Identify which cell holds the provided text, then report its (X, Y) central coordinate. 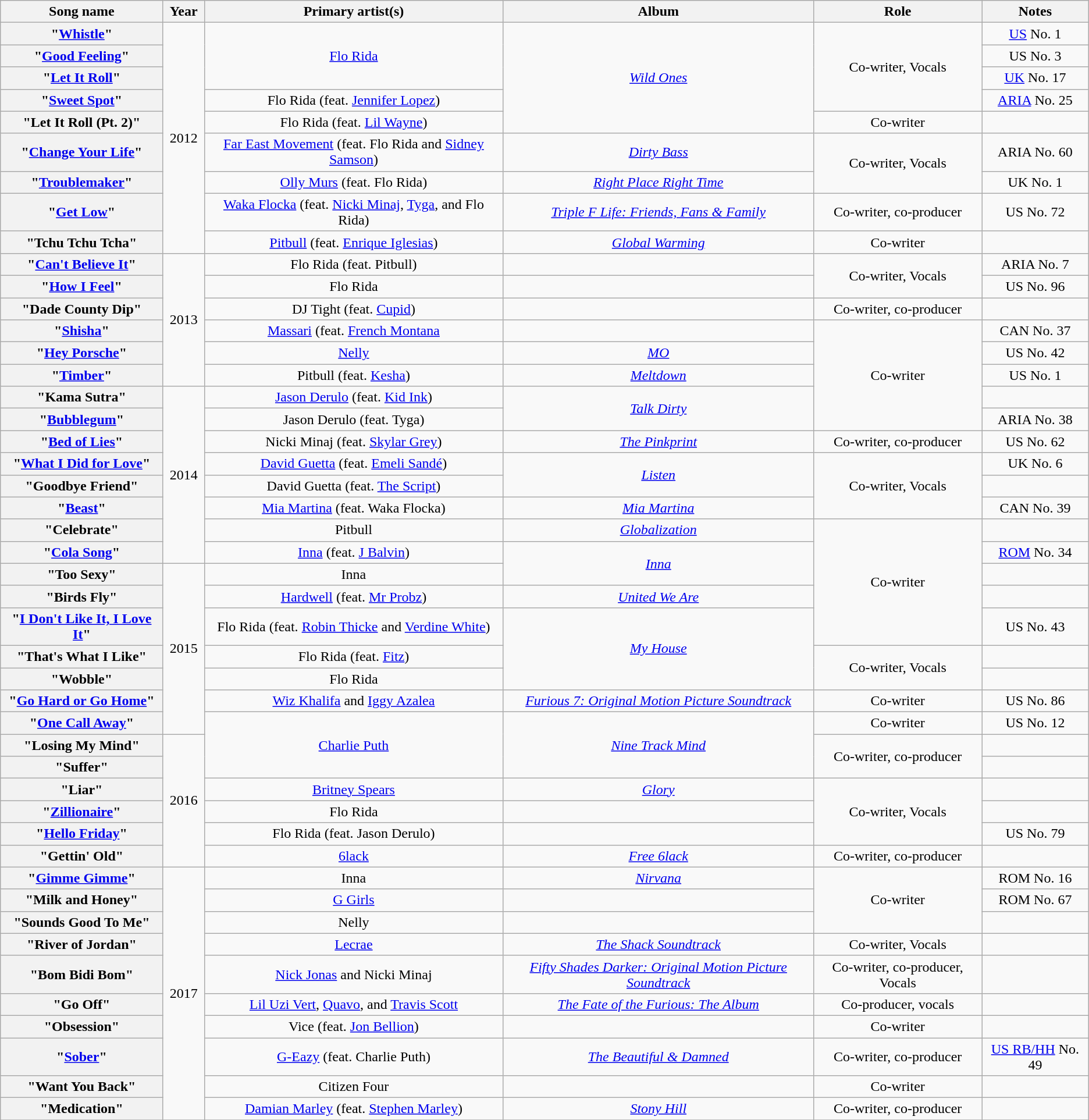
Meltdown (659, 375)
US No. 42 (1035, 353)
2016 (184, 801)
US No. 12 (1035, 723)
DJ Tight (feat. Cupid) (354, 309)
"Go Off" (81, 1004)
Flo Rida (feat. Fitz) (354, 656)
The Shack Soundtrack (659, 944)
2013 (184, 319)
Listen (659, 475)
"Hey Porsche" (81, 353)
"Let It Roll (Pt. 2)" (81, 122)
Pitbull (feat. Kesha) (354, 375)
Role (898, 12)
2012 (184, 138)
ARIA No. 38 (1035, 419)
Right Place Right Time (659, 182)
Mia Martina (659, 508)
"Hello Friday" (81, 834)
Jason Derulo (feat. Tyga) (354, 419)
2015 (184, 648)
"That's What I Like" (81, 656)
US No. 43 (1035, 626)
"One Call Away" (81, 723)
"Birds Fly" (81, 596)
Hardwell (feat. Mr Probz) (354, 596)
The Fate of the Furious: The Album (659, 1004)
US No. 72 (1035, 212)
MO (659, 353)
"Kama Sutra" (81, 397)
"Suffer" (81, 767)
"How I Feel" (81, 286)
Dirty Bass (659, 152)
"Whistle" (81, 34)
UK No. 6 (1035, 464)
Stony Hill (659, 1109)
Globalization (659, 530)
2014 (184, 475)
United We Are (659, 596)
"Dade County Dip" (81, 309)
ARIA No. 7 (1035, 264)
Waka Flocka (feat. Nicki Minaj, Tyga, and Flo Rida) (354, 212)
"What I Did for Love" (81, 464)
Song name (81, 12)
Charlie Puth (354, 745)
"Celebrate" (81, 530)
Free 6lack (659, 856)
6lack (354, 856)
Britney Spears (354, 790)
Nicki Minaj (feat. Skylar Grey) (354, 442)
Flo Rida (feat. Pitbull) (354, 264)
Co-writer, co-producer, Vocals (898, 974)
Glory (659, 790)
David Guetta (feat. Emeli Sandé) (354, 464)
Wiz Khalifa and Iggy Azalea (354, 701)
Global Warming (659, 242)
Talk Dirty (659, 408)
"Gimme Gimme" (81, 878)
"Troublemaker" (81, 182)
"Sweet Spot" (81, 100)
"Bed of Lies" (81, 442)
Far East Movement (feat. Flo Rida and Sidney Samson) (354, 152)
Year (184, 12)
"Beast" (81, 508)
"Cola Song" (81, 552)
The Pinkprint (659, 442)
Pitbull (feat. Enrique Iglesias) (354, 242)
G Girls (354, 900)
"Good Feeling" (81, 56)
Citizen Four (354, 1087)
CAN No. 37 (1035, 331)
Flo Rida (feat. Lil Wayne) (354, 122)
ROM No. 16 (1035, 878)
US No. 3 (1035, 56)
"Bom Bidi Bom" (81, 974)
Massari (feat. French Montana (354, 331)
The Beautiful & Damned (659, 1057)
"Timber" (81, 375)
Wild Ones (659, 78)
ROM No. 34 (1035, 552)
"Can't Believe It" (81, 264)
Nine Track Mind (659, 745)
G-Eazy (feat. Charlie Puth) (354, 1057)
US No. 79 (1035, 834)
UK No. 17 (1035, 78)
"Milk and Honey" (81, 900)
My House (659, 648)
Damian Marley (feat. Stephen Marley) (354, 1109)
Notes (1035, 12)
Co-producer, vocals (898, 1004)
Nirvana (659, 878)
Furious 7: Original Motion Picture Soundtrack (659, 701)
"Bubblegum" (81, 419)
"Tchu Tchu Tcha" (81, 242)
Triple F Life: Friends, Fans & Family (659, 212)
Primary artist(s) (354, 12)
"I Don't Like It, I Love It" (81, 626)
US RB/HH No. 49 (1035, 1057)
Lecrae (354, 944)
Flo Rida (feat. Robin Thicke and Verdine White) (354, 626)
ARIA No. 25 (1035, 100)
"Change Your Life" (81, 152)
"Get Low" (81, 212)
David Guetta (feat. The Script) (354, 486)
ROM No. 67 (1035, 900)
UK No. 1 (1035, 182)
Vice (feat. Jon Bellion) (354, 1026)
"Losing My Mind" (81, 745)
"Shisha" (81, 331)
Lil Uzi Vert, Quavo, and Travis Scott (354, 1004)
US No. 86 (1035, 701)
Pitbull (354, 530)
Mia Martina (feat. Waka Flocka) (354, 508)
Nick Jonas and Nicki Minaj (354, 974)
"Want You Back" (81, 1087)
"Medication" (81, 1109)
CAN No. 39 (1035, 508)
Fifty Shades Darker: Original Motion Picture Soundtrack (659, 974)
"Liar" (81, 790)
Album (659, 12)
Olly Murs (feat. Flo Rida) (354, 182)
"Obsession" (81, 1026)
"Zillionaire" (81, 812)
Inna (feat. J Balvin) (354, 552)
"Wobble" (81, 679)
"Goodbye Friend" (81, 486)
"Go Hard or Go Home" (81, 701)
Jason Derulo (feat. Kid Ink) (354, 397)
"Too Sexy" (81, 574)
ARIA No. 60 (1035, 152)
US No. 62 (1035, 442)
"Gettin' Old" (81, 856)
"Let It Roll" (81, 78)
US No. 96 (1035, 286)
2017 (184, 994)
"Sounds Good To Me" (81, 922)
"River of Jordan" (81, 944)
Flo Rida (feat. Jennifer Lopez) (354, 100)
"Sober" (81, 1057)
Flo Rida (feat. Jason Derulo) (354, 834)
